Find where the given text appears and provide that cell's center as (X, Y) coordinate. 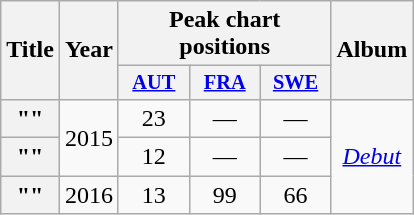
12 (154, 157)
99 (224, 195)
13 (154, 195)
66 (296, 195)
Year (88, 50)
2016 (88, 195)
Peak chart positions (224, 34)
FRA (224, 83)
Title (30, 50)
Album (372, 50)
2015 (88, 137)
SWE (296, 83)
AUT (154, 83)
23 (154, 118)
Debut (372, 156)
